Provide the [x, y] coordinate of the cell's center where the given text is located.  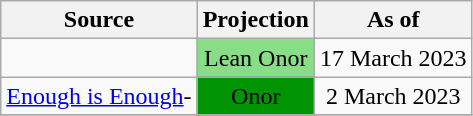
Projection [256, 20]
17 March 2023 [393, 58]
Source [99, 20]
Enough is Enough- [99, 96]
Lean Onor [256, 58]
2 March 2023 [393, 96]
As of [393, 20]
Onor [256, 96]
